Pinpoint the cell where the given text exists, returning its [x, y] midpoint coordinate. 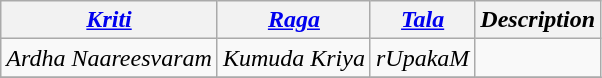
rUpakaM [422, 58]
Description [538, 20]
Kumuda Kriya [294, 58]
Ardha Naareesvaram [110, 58]
Tala [422, 20]
Raga [294, 20]
Kriti [110, 20]
